Detect which cell encompasses the target text, then output its (X, Y) center coordinate. 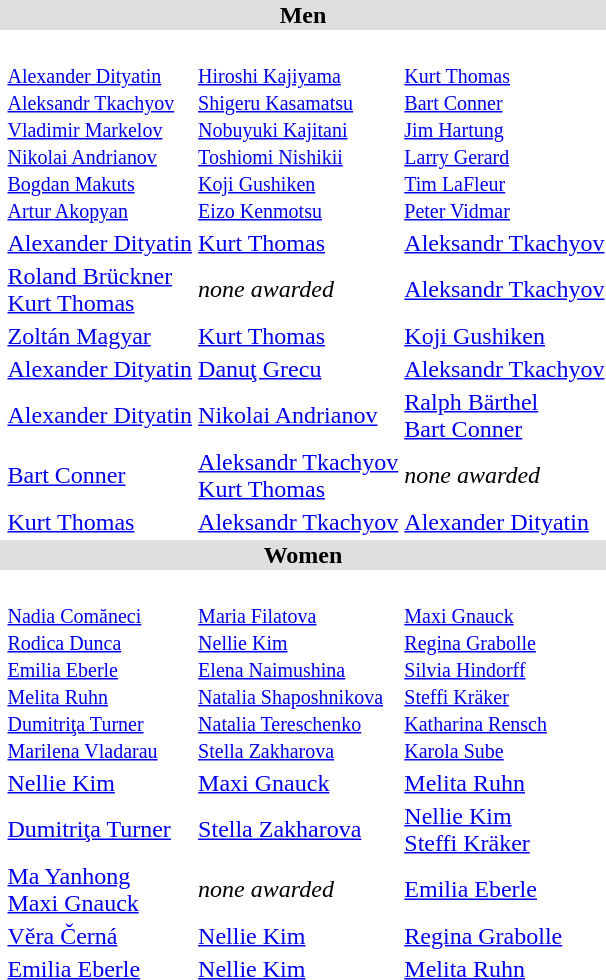
Men (303, 15)
Kurt ThomasBart ConnerJim HartungLarry GerardTim LaFleurPeter Vidmar (504, 129)
Danuţ Grecu (298, 369)
Ralph Bärthel Bart Conner (504, 416)
Maxi Gnauck (298, 783)
Nikolai Andrianov (298, 416)
Věra Černá (100, 936)
Nadia ComăneciRodica DuncaEmilia EberleMelita RuhnDumitriţa TurnerMarilena Vladarau (100, 669)
Roland Brückner Kurt Thomas (100, 290)
Dumitriţa Turner (100, 830)
Maria FilatovaNellie KimElena NaimushinaNatalia ShaposhnikovaNatalia TereschenkoStella Zakharova (298, 669)
Alexander DityatinAleksandr TkachyovVladimir MarkelovNikolai AndrianovBogdan MakutsArtur Akopyan (100, 129)
Ma Yanhong Maxi Gnauck (100, 890)
Hiroshi KajiyamaShigeru KasamatsuNobuyuki KajitaniToshiomi NishikiiKoji GushikenEizo Kenmotsu (298, 129)
Maxi GnauckRegina GrabolleSilvia HindorffSteffi KräkerKatharina RenschKarola Sube (504, 669)
Nellie Kim Steffi Kräker (504, 830)
Zoltán Magyar (100, 336)
Stella Zakharova (298, 830)
Aleksandr Tkachyov Kurt Thomas (298, 476)
Koji Gushiken (504, 336)
Melita Ruhn (504, 783)
Bart Conner (100, 476)
Women (303, 555)
Regina Grabolle (504, 936)
Emilia Eberle (504, 890)
